Return (X, Y) of the center of cell containing provided text 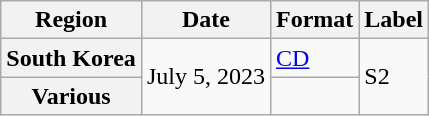
Date (206, 20)
CD (314, 58)
Region (72, 20)
Format (314, 20)
Various (72, 96)
Label (394, 20)
July 5, 2023 (206, 77)
S2 (394, 77)
South Korea (72, 58)
